Return (x, y) of the center of cell containing provided text 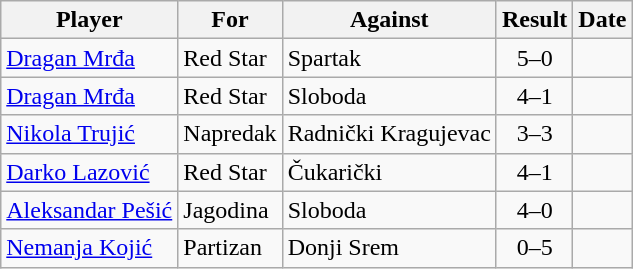
Napredak (230, 134)
Jagodina (230, 210)
Radnički Kragujevac (389, 134)
Result (534, 20)
Čukarički (389, 172)
Darko Lazović (90, 172)
5–0 (534, 58)
4–0 (534, 210)
Spartak (389, 58)
For (230, 20)
Player (90, 20)
Date (602, 20)
Against (389, 20)
0–5 (534, 248)
Aleksandar Pešić (90, 210)
3–3 (534, 134)
Nemanja Kojić (90, 248)
Partizan (230, 248)
Donji Srem (389, 248)
Nikola Trujić (90, 134)
